Find where the given text appears and provide that cell's center as [x, y] coordinate. 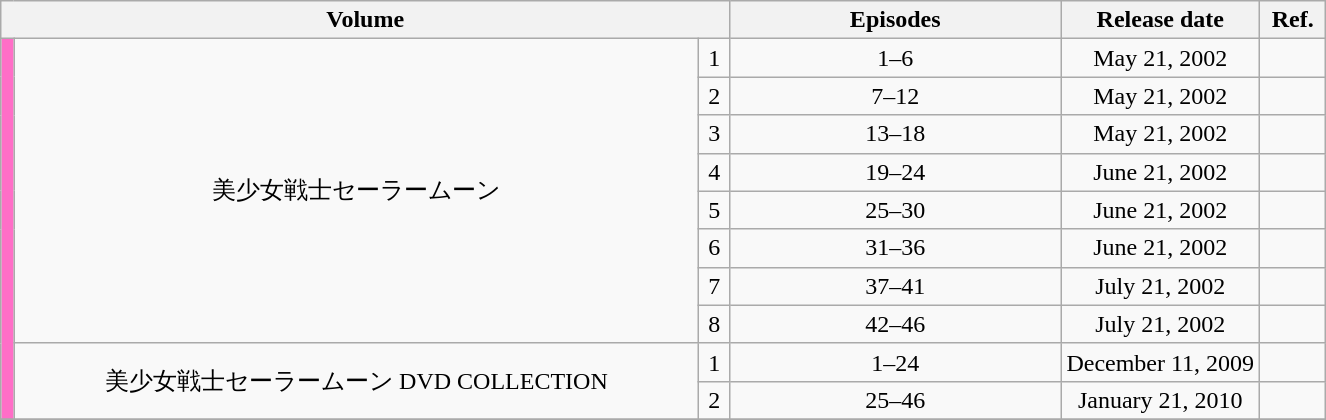
42–46 [896, 324]
6 [714, 248]
31–36 [896, 248]
1–6 [896, 58]
7 [714, 286]
8 [714, 324]
13–18 [896, 134]
1–24 [896, 362]
25–30 [896, 210]
Release date [1160, 20]
7–12 [896, 96]
Ref. [1293, 20]
美少女戦士セーラームーン DVD COLLECTION [356, 381]
Volume [366, 20]
37–41 [896, 286]
Episodes [896, 20]
5 [714, 210]
3 [714, 134]
19–24 [896, 172]
4 [714, 172]
December 11, 2009 [1160, 362]
25–46 [896, 400]
美少女戦士セーラームーン [356, 191]
January 21, 2010 [1160, 400]
